Search for the cell housing the specified text and yield its (X, Y) center coordinate. 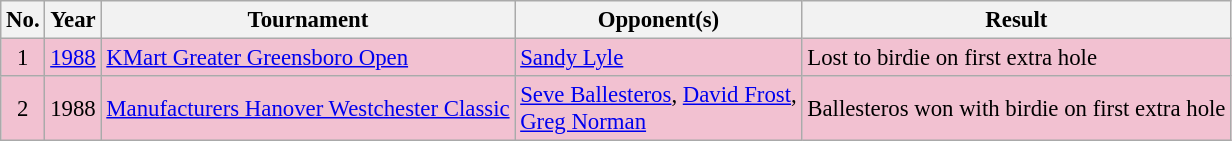
Seve Ballesteros, David Frost, Greg Norman (658, 108)
1 (23, 58)
Opponent(s) (658, 20)
KMart Greater Greensboro Open (308, 58)
No. (23, 20)
Result (1016, 20)
2 (23, 108)
Ballesteros won with birdie on first extra hole (1016, 108)
Lost to birdie on first extra hole (1016, 58)
Manufacturers Hanover Westchester Classic (308, 108)
Year (73, 20)
Sandy Lyle (658, 58)
Tournament (308, 20)
